Extract the (x, y) coordinate from the center of the cell holding the provided text.  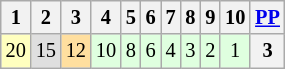
12 (76, 51)
15 (46, 51)
7 (171, 17)
PP (268, 17)
9 (210, 17)
5 (131, 17)
20 (16, 51)
